Return (X, Y) of the center of cell containing provided text 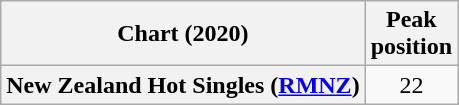
New Zealand Hot Singles (RMNZ) (183, 85)
Peakposition (411, 34)
Chart (2020) (183, 34)
22 (411, 85)
